Provide the (x, y) coordinate of the cell's center where the given text is located.  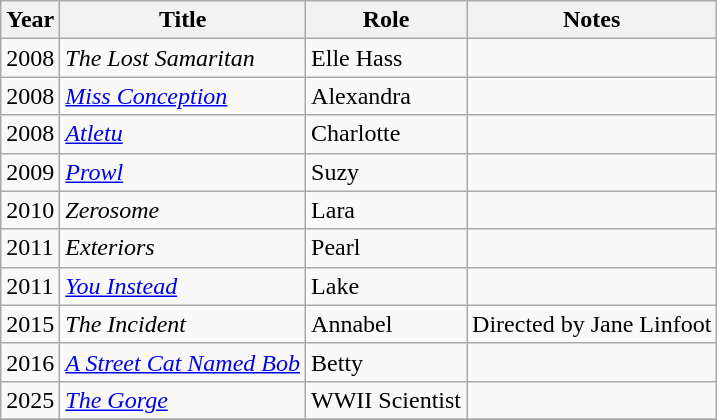
Exteriors (183, 248)
Suzy (386, 172)
Pearl (386, 248)
Annabel (386, 324)
Alexandra (386, 96)
Prowl (183, 172)
Notes (592, 20)
Role (386, 20)
The Incident (183, 324)
Lake (386, 286)
2009 (30, 172)
You Instead (183, 286)
2010 (30, 210)
Directed by Jane Linfoot (592, 324)
The Lost Samaritan (183, 58)
Miss Conception (183, 96)
Title (183, 20)
Charlotte (386, 134)
Atletu (183, 134)
The Gorge (183, 400)
2015 (30, 324)
Zerosome (183, 210)
2025 (30, 400)
Year (30, 20)
WWII Scientist (386, 400)
A Street Cat Named Bob (183, 362)
Elle Hass (386, 58)
Betty (386, 362)
2016 (30, 362)
Lara (386, 210)
